Determine the (X, Y) coordinate at the center of the cell enclosing the given text.  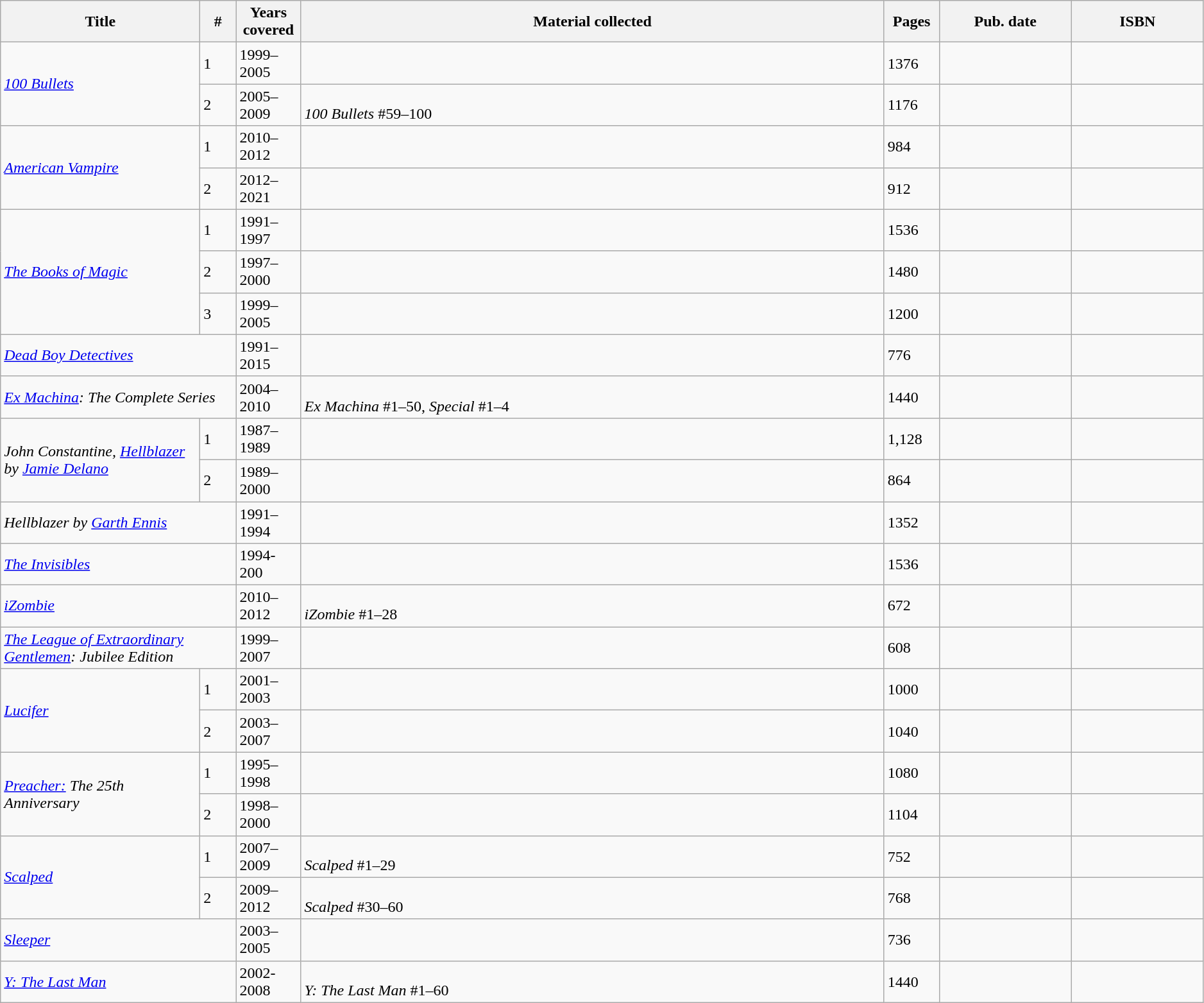
iZombie (118, 606)
1480 (911, 272)
864 (911, 480)
1991–1997 (268, 230)
Title (100, 22)
Hellblazer by Garth Ennis (118, 522)
Material collected (593, 22)
1040 (911, 732)
100 Bullets (100, 84)
1104 (911, 815)
2003–2005 (268, 939)
1987–1989 (268, 439)
Y: The Last Man #1–60 (593, 982)
Pages (911, 22)
608 (911, 648)
1999–2007 (268, 648)
736 (911, 939)
1376 (911, 63)
2012–2021 (268, 189)
1994-200 (268, 565)
984 (911, 146)
Scalped #30–60 (593, 898)
John Constantine, Hellblazer by Jamie Delano (100, 459)
Years covered (268, 22)
Scalped #1–29 (593, 856)
1995–1998 (268, 773)
1200 (911, 313)
752 (911, 856)
2002-2008 (268, 982)
2009–2012 (268, 898)
Y: The Last Man (118, 982)
American Vampire (100, 167)
1997–2000 (268, 272)
Dead Boy Detectives (118, 356)
The Books of Magic (100, 272)
912 (911, 189)
Preacher: The 25th Anniversary (100, 794)
The Invisibles (118, 565)
Lucifer (100, 710)
1000 (911, 689)
# (218, 22)
1,128 (911, 439)
Ex Machina #1–50, Special #1–4 (593, 397)
2004–2010 (268, 397)
672 (911, 606)
The League of Extraordinary Gentlemen: Jubilee Edition (118, 648)
2001–2003 (268, 689)
3 (218, 313)
1080 (911, 773)
1989–2000 (268, 480)
776 (911, 356)
Pub. date (1005, 22)
Sleeper (118, 939)
1991–1994 (268, 522)
2003–2007 (268, 732)
1176 (911, 105)
100 Bullets #59–100 (593, 105)
Scalped (100, 877)
2007–2009 (268, 856)
iZombie #1–28 (593, 606)
1998–2000 (268, 815)
1991–2015 (268, 356)
ISBN (1137, 22)
Ex Machina: The Complete Series (118, 397)
2005–2009 (268, 105)
1352 (911, 522)
768 (911, 898)
